Capture the cell that displays the provided text and extract its (X, Y) central coordinate. 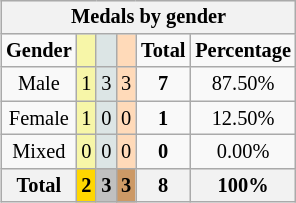
Percentage (243, 51)
Gender (38, 51)
8 (163, 185)
Medals by gender (148, 17)
2 (87, 185)
100% (243, 185)
12.50% (243, 118)
Mixed (38, 152)
87.50% (243, 84)
7 (163, 84)
Female (38, 118)
Male (38, 84)
0.00% (243, 152)
